Locate the cell with the specified text and output its (X, Y) center coordinate. 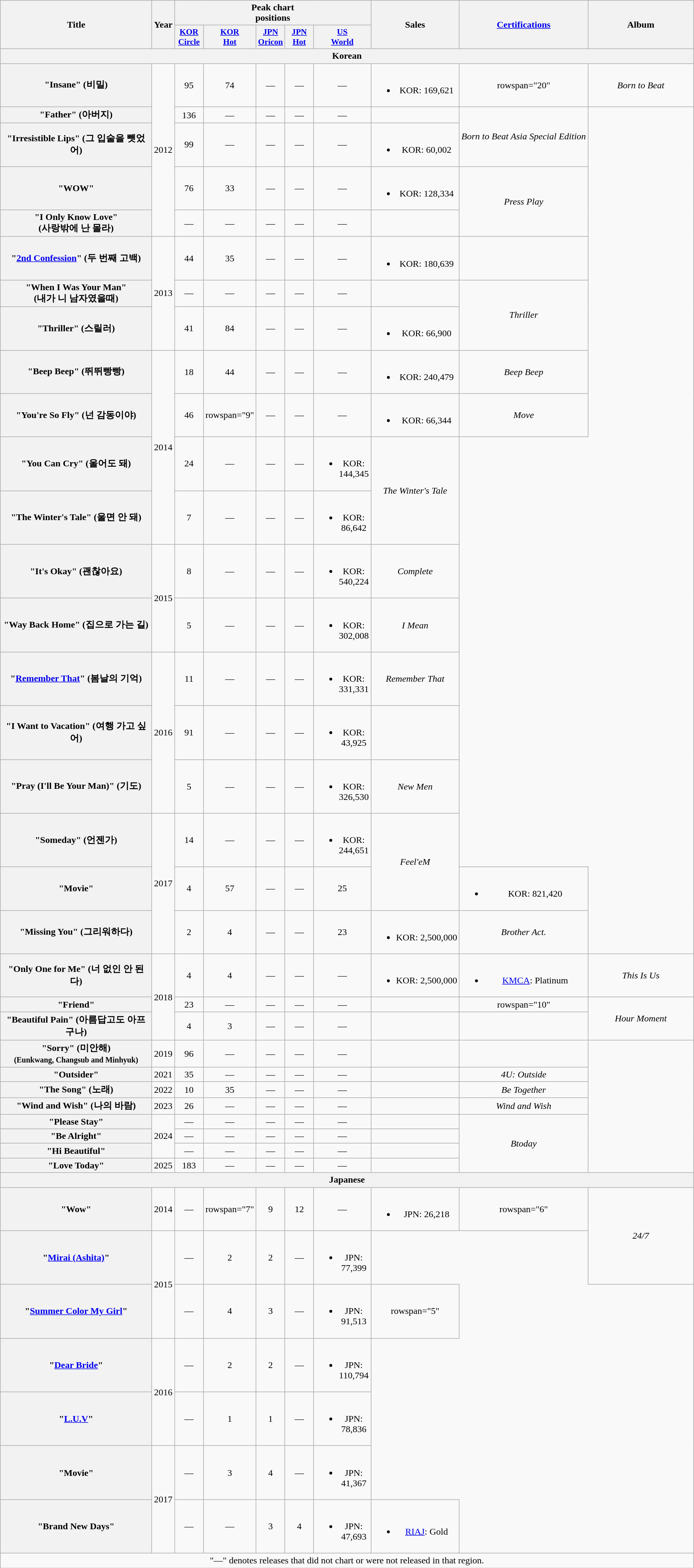
25 (342, 889)
Wind and Wish (524, 1106)
"Only One for Me" (너 없인 안 된다) (76, 976)
"Someday" (언젠가) (76, 840)
"Father" (아버지) (76, 115)
"Brand New Days" (76, 1526)
KOR: 66,900 (415, 329)
Japanese (347, 1180)
KOR: 540,224 (342, 571)
74 (230, 85)
26 (189, 1106)
2021 (164, 1074)
KOR: 302,008 (342, 625)
JPN: 77,399 (342, 1257)
2018 (164, 997)
10 (189, 1090)
KOR: 326,530 (342, 786)
46 (189, 415)
"When I Was Your Man" (내가 니 남자였을때) (76, 293)
KOR: 144,345 (342, 464)
Hour Moment (641, 1019)
Album (641, 25)
Press Play (524, 202)
rowspan="9" (230, 415)
Btoday (524, 1143)
KOR: 240,479 (415, 372)
"Way Back Home" (집으로 가는 길) (76, 625)
"You Can Cry" (울어도 돼) (76, 464)
Thriller (524, 315)
Move (524, 415)
2013 (164, 293)
JPN: 91,513 (342, 1311)
rowspan="10" (524, 1005)
"Wow" (76, 1209)
Beep Beep (524, 372)
136 (189, 115)
JPN: 26,218 (415, 1209)
I Mean (415, 625)
2019 (164, 1054)
"Mirai (Ashita)" (76, 1257)
76 (189, 188)
Remember That (415, 679)
Born to Beat (641, 85)
"Summer Color My Girl" (76, 1311)
2023 (164, 1106)
Feel'eM (415, 862)
rowspan="5" (415, 1311)
RIAJ: Gold (415, 1526)
"I Want to Vacation" (여행 가고 싶어) (76, 732)
KOR: 43,925 (342, 732)
"WOW" (76, 188)
rowspan="20" (524, 85)
2025 (164, 1165)
USWorld (342, 37)
JPN: 41,367 (342, 1472)
The Winter's Tale (415, 491)
rowspan="6" (524, 1209)
KOR: 821,420 (524, 889)
91 (189, 732)
41 (189, 329)
"Beep Beep" (뛰뛰빵빵) (76, 372)
84 (230, 329)
KOR: 66,344 (415, 415)
14 (189, 840)
33 (230, 188)
"It's Okay" (괜찮아요) (76, 571)
"Outsider" (76, 1074)
This Is Us (641, 976)
"Dear Bride" (76, 1365)
KORCircle (189, 37)
KOR: 169,621 (415, 85)
Be Together (524, 1090)
12 (299, 1209)
"Remember That" (봄날의 기억) (76, 679)
JPNOricon (270, 37)
"Be Alright" (76, 1136)
Peak chartpositions (273, 13)
2022 (164, 1090)
96 (189, 1054)
"Hi Beautiful" (76, 1151)
"Love Today" (76, 1165)
JPN: 78,836 (342, 1419)
JPN: 110,794 (342, 1365)
"Friend" (76, 1005)
"The Song" (노래) (76, 1090)
Korean (347, 56)
New Men (415, 786)
"Insane" (비밀) (76, 85)
rowspan="7" (230, 1209)
99 (189, 145)
18 (189, 372)
Born to Beat Asia Special Edition (524, 137)
"Wind and Wish" (나의 바람) (76, 1106)
7 (189, 517)
"Thriller" (스릴러) (76, 329)
183 (189, 1165)
2012 (164, 150)
"Missing You" (그리워하다) (76, 932)
"L.U.V" (76, 1419)
24/7 (641, 1236)
"I Only Know Love" (사랑밖에 난 몰라) (76, 223)
Complete (415, 571)
KORHot (230, 37)
4U: Outside (524, 1074)
"You're So Fly" (넌 감동이야) (76, 415)
KOR: 244,651 (342, 840)
24 (189, 464)
2024 (164, 1136)
Sales (415, 25)
Certifications (524, 25)
JPN: 47,693 (342, 1526)
11 (189, 679)
Title (76, 25)
57 (230, 889)
"Beautiful Pain" (아름답고도 아프구나) (76, 1026)
KMCA: Platinum (524, 976)
Brother Act. (524, 932)
"—" denotes releases that did not chart or were not released in that region. (347, 1560)
"The Winter's Tale" (울면 안 돼) (76, 517)
JPNHot (299, 37)
KOR: 331,331 (342, 679)
9 (270, 1209)
KOR: 128,334 (415, 188)
"Sorry" (미안해) (Eunkwang, Changsub and Minhyuk) (76, 1054)
"Irresistible Lips" (그 입술을 뺏었어) (76, 145)
"2nd Confession" (두 번째 고백) (76, 258)
8 (189, 571)
"Please Stay" (76, 1122)
Year (164, 25)
95 (189, 85)
"Pray (I'll Be Your Man)" (기도) (76, 786)
KOR: 86,642 (342, 517)
KOR: 180,639 (415, 258)
KOR: 60,002 (415, 145)
